Provide the (x, y) coordinate of the cell's center where the given text is located.  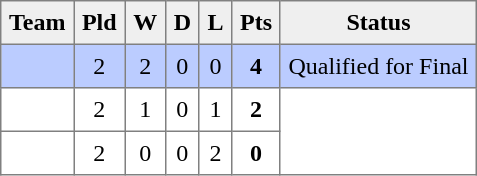
D (182, 23)
Pts (256, 23)
L (216, 23)
Pld (100, 23)
Qualified for Final (378, 66)
Team (38, 23)
4 (256, 66)
W (145, 23)
Status (378, 23)
